Determine the [x, y] coordinate at the center of the cell enclosing the given text.  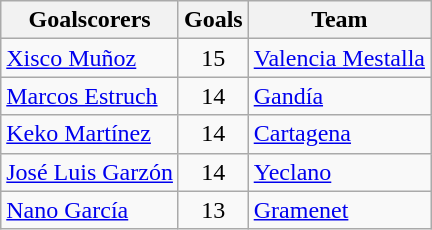
Valencia Mestalla [339, 58]
Team [339, 20]
Goalscorers [90, 20]
Marcos Estruch [90, 96]
Keko Martínez [90, 134]
Gramenet [339, 210]
Goals [213, 20]
Xisco Muñoz [90, 58]
Cartagena [339, 134]
15 [213, 58]
Gandía [339, 96]
13 [213, 210]
José Luis Garzón [90, 172]
Yeclano [339, 172]
Nano García [90, 210]
